Pinpoint the cell where the given text exists, returning its (x, y) midpoint coordinate. 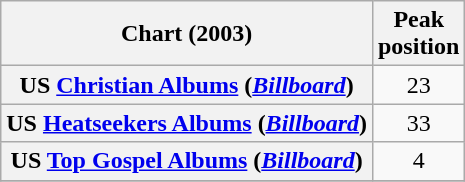
US Top Gospel Albums (Billboard) (187, 161)
US Christian Albums (Billboard) (187, 85)
23 (418, 85)
Chart (2003) (187, 34)
Peakposition (418, 34)
4 (418, 161)
33 (418, 123)
US Heatseekers Albums (Billboard) (187, 123)
